Identify which cell holds the provided text, then report its (X, Y) central coordinate. 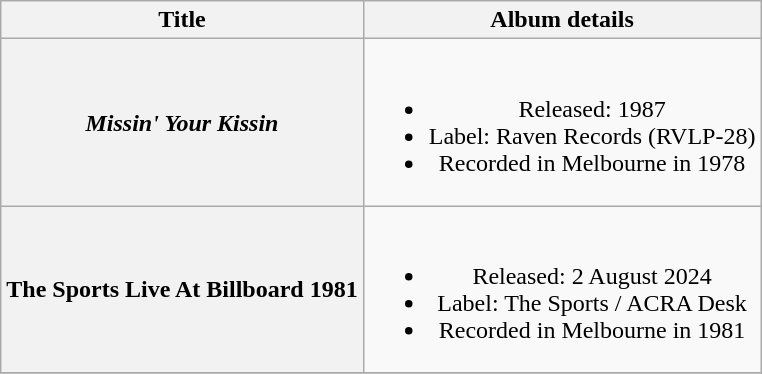
The Sports Live At Billboard 1981 (182, 290)
Released: 1987Label: Raven Records (RVLP-28)Recorded in Melbourne in 1978 (562, 122)
Missin' Your Kissin (182, 122)
Album details (562, 20)
Title (182, 20)
Released: 2 August 2024Label: The Sports / ACRA DeskRecorded in Melbourne in 1981 (562, 290)
